Output the [x, y] coordinate of the center of the cell containing the given text.  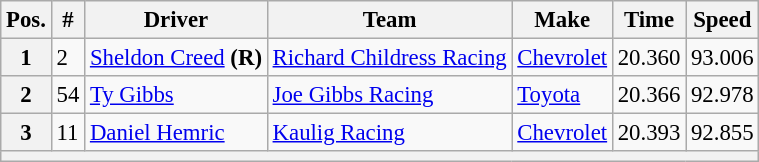
20.366 [648, 95]
Time [648, 20]
92.855 [722, 133]
20.393 [648, 133]
Kaulig Racing [390, 133]
20.360 [648, 58]
Sheldon Creed (R) [176, 58]
Make [562, 20]
Speed [722, 20]
Pos. [26, 20]
Toyota [562, 95]
Ty Gibbs [176, 95]
Driver [176, 20]
1 [26, 58]
# [68, 20]
11 [68, 133]
54 [68, 95]
92.978 [722, 95]
Richard Childress Racing [390, 58]
Team [390, 20]
3 [26, 133]
Daniel Hemric [176, 133]
93.006 [722, 58]
Joe Gibbs Racing [390, 95]
